From the cell containing the given text, extract its center point as [x, y] coordinate. 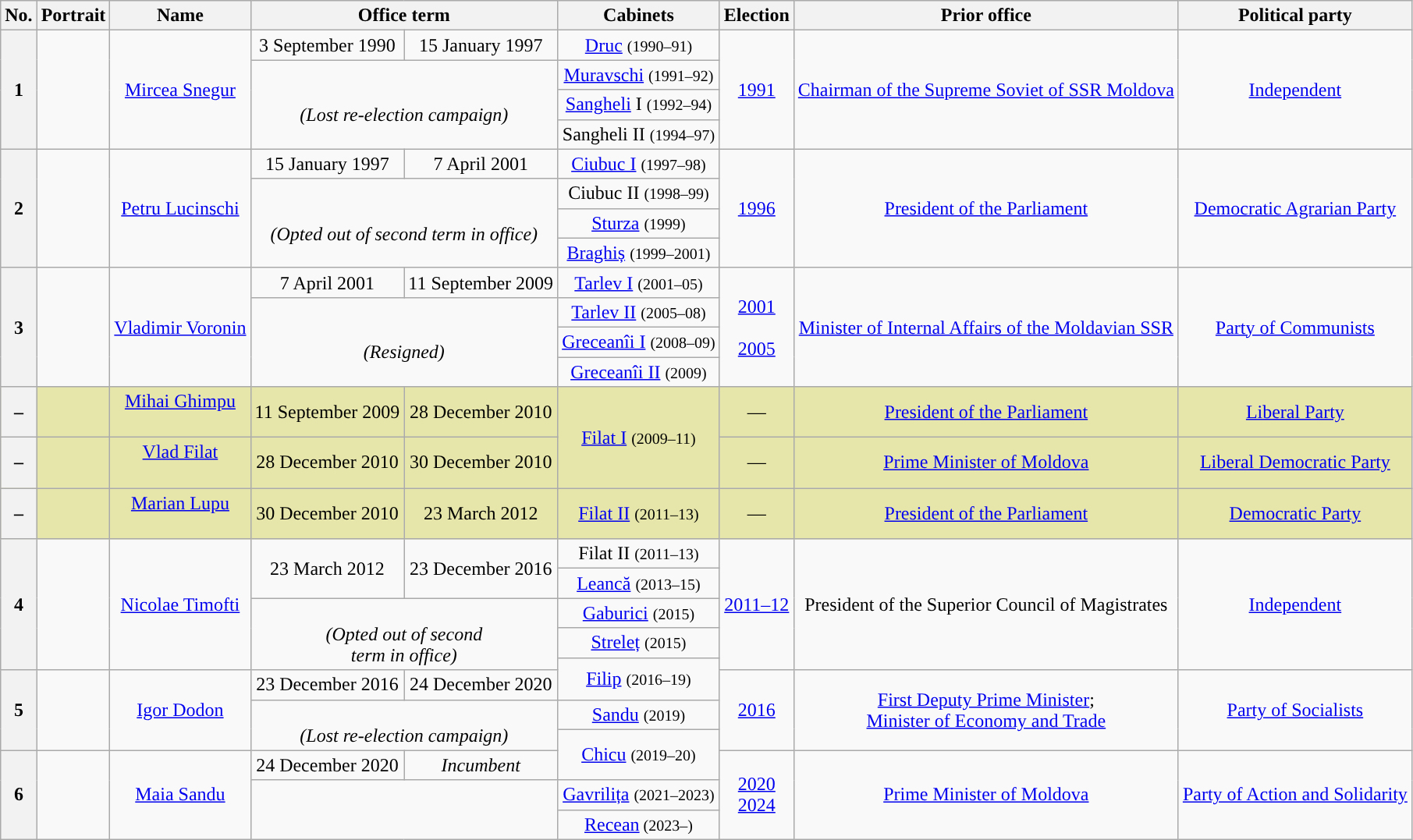
Marian Lupu [180, 513]
Incumbent [481, 765]
Tarlev II (2005–08) [639, 312]
1991 [757, 90]
Political party [1295, 16]
First Deputy Prime Minister;Minister of Economy and Trade [986, 710]
Sangheli I (1992–94) [639, 105]
Mihai Ghimpu [180, 412]
Chicu (2019–20) [639, 755]
(Opted out of second term in office) [404, 223]
Gaburici (2015) [639, 613]
Nicolae Timofti [180, 604]
4 [19, 604]
No. [19, 16]
Vlad Filat [180, 463]
3 September 1990 [328, 45]
Gavrilița (2021–2023) [639, 795]
Democratic Agrarian Party [1295, 208]
Democratic Party [1295, 513]
President of the Superior Council of Magistrates [986, 604]
Greceanîi II (2009) [639, 372]
Leancă (2013–15) [639, 583]
Recean (2023–) [639, 824]
2011–12 [757, 604]
Liberal Party [1295, 412]
Petru Lucinschi [180, 208]
Chairman of the Supreme Soviet of SSR Moldova [986, 90]
Sturza (1999) [639, 223]
Ciubuc I (1997–98) [639, 164]
Greceanîi I (2008–09) [639, 342]
1996 [757, 208]
Mircea Snegur [180, 90]
20202024 [757, 795]
Braghiș (1999–2001) [639, 253]
Maia Sandu [180, 795]
Office term [404, 16]
Sangheli II (1994–97) [639, 134]
(Opted out of secondterm in office) [404, 634]
Igor Dodon [180, 710]
1 [19, 90]
Muravschi (1991–92) [639, 75]
20012005 [757, 327]
Vladimir Voronin [180, 327]
Tarlev I (2001–05) [639, 282]
Election [757, 16]
Filip (2016–19) [639, 679]
(Resigned) [404, 342]
2016 [757, 710]
Ciubuc II (1998–99) [639, 193]
2 [19, 208]
Filat I (2009–11) [639, 438]
Portrait [73, 16]
Cabinets [639, 16]
Druc (1990–91) [639, 45]
Name [180, 16]
3 [19, 327]
Party of Communists [1295, 327]
Sandu (2019) [639, 714]
Prior office [986, 16]
6 [19, 795]
Liberal Democratic Party [1295, 463]
Party of Socialists [1295, 710]
Party of Action and Solidarity [1295, 795]
5 [19, 710]
Streleț (2015) [639, 643]
Minister of Internal Affairs of the Moldavian SSR [986, 327]
